For the text-containing cell, return its midpoint in (X, Y) coordinate format. 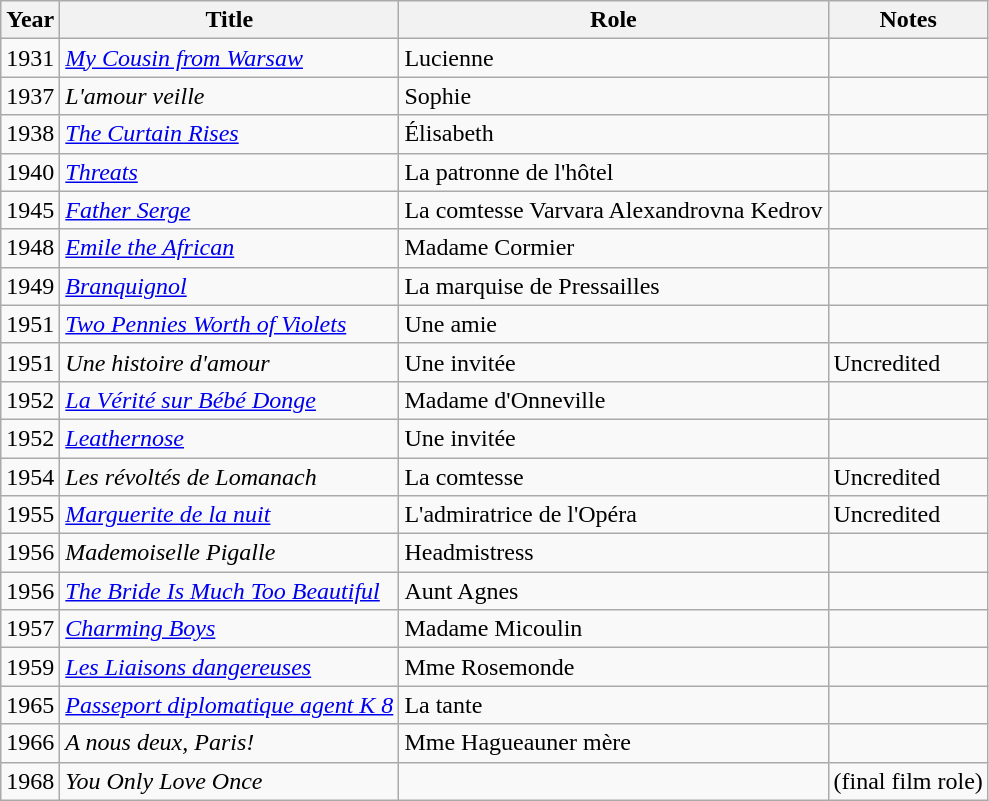
Madame d'Onneville (614, 400)
La patronne de l'hôtel (614, 172)
Notes (908, 20)
The Bride Is Much Too Beautiful (230, 591)
My Cousin from Warsaw (230, 58)
Two Pennies Worth of Violets (230, 324)
Headmistress (614, 553)
Madame Micoulin (614, 629)
Emile the African (230, 248)
1931 (30, 58)
1949 (30, 286)
Élisabeth (614, 134)
Les Liaisons dangereuses (230, 667)
Father Serge (230, 210)
Lucienne (614, 58)
Charming Boys (230, 629)
1940 (30, 172)
Leathernose (230, 438)
1948 (30, 248)
Mme Rosemonde (614, 667)
A nous deux, Paris! (230, 743)
La Vérité sur Bébé Donge (230, 400)
L'amour veille (230, 96)
La marquise de Pressailles (614, 286)
L'admiratrice de l'Opéra (614, 515)
1937 (30, 96)
Mademoiselle Pigalle (230, 553)
(final film role) (908, 781)
Marguerite de la nuit (230, 515)
Title (230, 20)
Year (30, 20)
Aunt Agnes (614, 591)
La comtesse (614, 477)
Role (614, 20)
Madame Cormier (614, 248)
1965 (30, 705)
Passeport diplomatique agent K 8 (230, 705)
La tante (614, 705)
You Only Love Once (230, 781)
1966 (30, 743)
1955 (30, 515)
1945 (30, 210)
La comtesse Varvara Alexandrovna Kedrov (614, 210)
1959 (30, 667)
Une amie (614, 324)
Threats (230, 172)
1938 (30, 134)
1954 (30, 477)
1957 (30, 629)
Une histoire d'amour (230, 362)
Les révoltés de Lomanach (230, 477)
Branquignol (230, 286)
Mme Hagueauner mère (614, 743)
Sophie (614, 96)
1968 (30, 781)
The Curtain Rises (230, 134)
